Provide the [X, Y] coordinate of the cell's center where the given text is located.  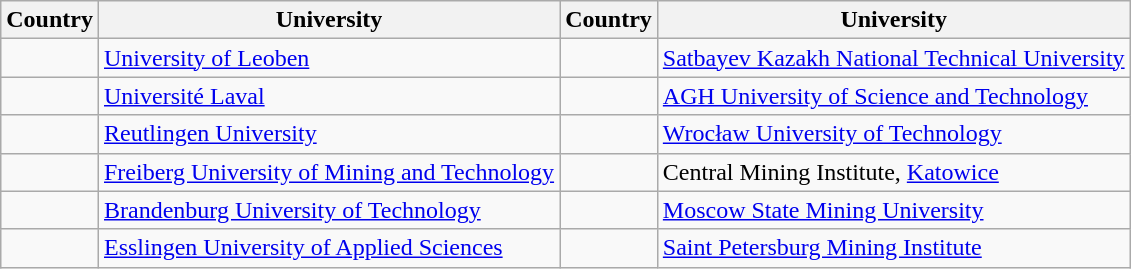
Brandenburg University of Technology [328, 210]
Satbayev Kazakh National Technical University [894, 58]
Esslingen University of Applied Sciences [328, 248]
Reutlingen University [328, 134]
University of Leoben [328, 58]
Central Mining Institute, Katowice [894, 172]
Université Laval [328, 96]
Moscow State Mining University [894, 210]
Wrocław University of Technology [894, 134]
Saint Petersburg Mining Institute [894, 248]
Freiberg University of Mining and Technology [328, 172]
AGH University of Science and Technology [894, 96]
